Pinpoint the cell where the given text exists, returning its [X, Y] midpoint coordinate. 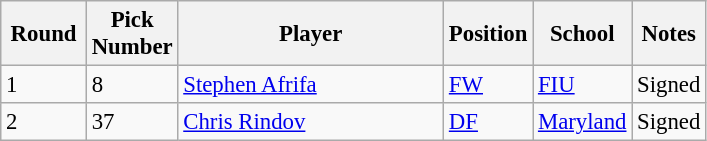
FIU [582, 85]
Player [311, 34]
Position [488, 34]
Stephen Afrifa [311, 85]
School [582, 34]
Pick Number [132, 34]
DF [488, 122]
1 [44, 85]
Notes [669, 34]
8 [132, 85]
2 [44, 122]
37 [132, 122]
Maryland [582, 122]
Round [44, 34]
FW [488, 85]
Chris Rindov [311, 122]
